Output the (X, Y) coordinate of the center of the cell containing the given text.  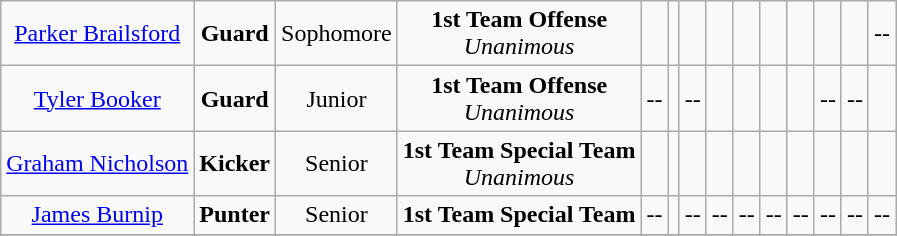
Kicker (235, 164)
Graham Nicholson (98, 164)
Punter (235, 215)
Tyler Booker (98, 98)
1st Team Special Team Unanimous (519, 164)
1st Team Special Team (519, 215)
James Burnip (98, 215)
Sophomore (337, 34)
Parker Brailsford (98, 34)
Junior (337, 98)
